Return the (X, Y) coordinate for the center point of the cell that contains the specified text.  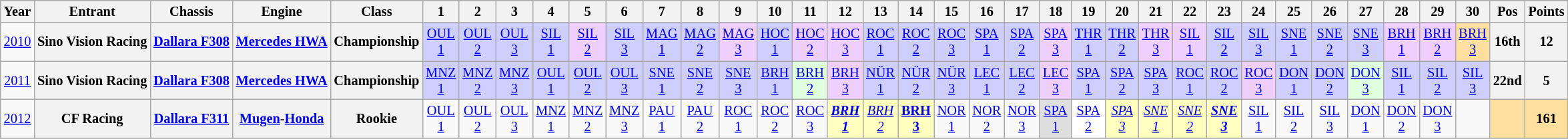
22nd (1508, 80)
26 (1330, 11)
LEC1 (986, 80)
Class (377, 11)
1 (440, 11)
8 (699, 11)
25 (1294, 11)
161 (1547, 118)
Chassis (191, 11)
Rookie (377, 118)
9 (738, 11)
CF Racing (92, 118)
PAU2 (699, 118)
LEC2 (1022, 80)
Mugen-Honda (282, 118)
MAG1 (662, 42)
Dallara F311 (191, 118)
MAG3 (738, 42)
27 (1366, 11)
2011 (17, 80)
NÜR2 (916, 80)
6 (625, 11)
13 (881, 11)
Points (1547, 11)
NOR1 (951, 118)
THR3 (1156, 42)
2010 (17, 42)
18 (1056, 11)
HOC3 (845, 42)
14 (916, 11)
MAG2 (699, 42)
Pos (1508, 11)
7 (662, 11)
THR2 (1122, 42)
HOC1 (775, 42)
17 (1022, 11)
2012 (17, 118)
29 (1437, 11)
22 (1190, 11)
4 (551, 11)
21 (1156, 11)
NÜR1 (881, 80)
HOC2 (810, 42)
LEC3 (1056, 80)
16th (1508, 42)
3 (514, 11)
NOR2 (986, 118)
16 (986, 11)
15 (951, 11)
Year (17, 11)
NÜR3 (951, 80)
THR1 (1088, 42)
23 (1224, 11)
PAU1 (662, 118)
24 (1258, 11)
Engine (282, 11)
2 (478, 11)
11 (810, 11)
28 (1402, 11)
10 (775, 11)
30 (1473, 11)
19 (1088, 11)
Entrant (92, 11)
NOR3 (1022, 118)
20 (1122, 11)
